Identify which cell holds the provided text, then report its [x, y] central coordinate. 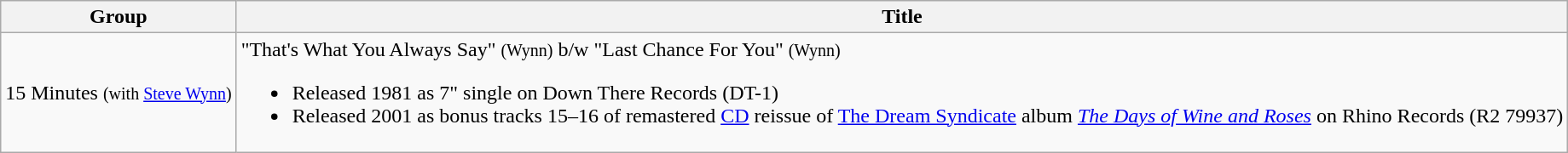
Group [119, 17]
Title [902, 17]
15 Minutes (with Steve Wynn) [119, 93]
